For the text-containing cell, return its midpoint in (x, y) coordinate format. 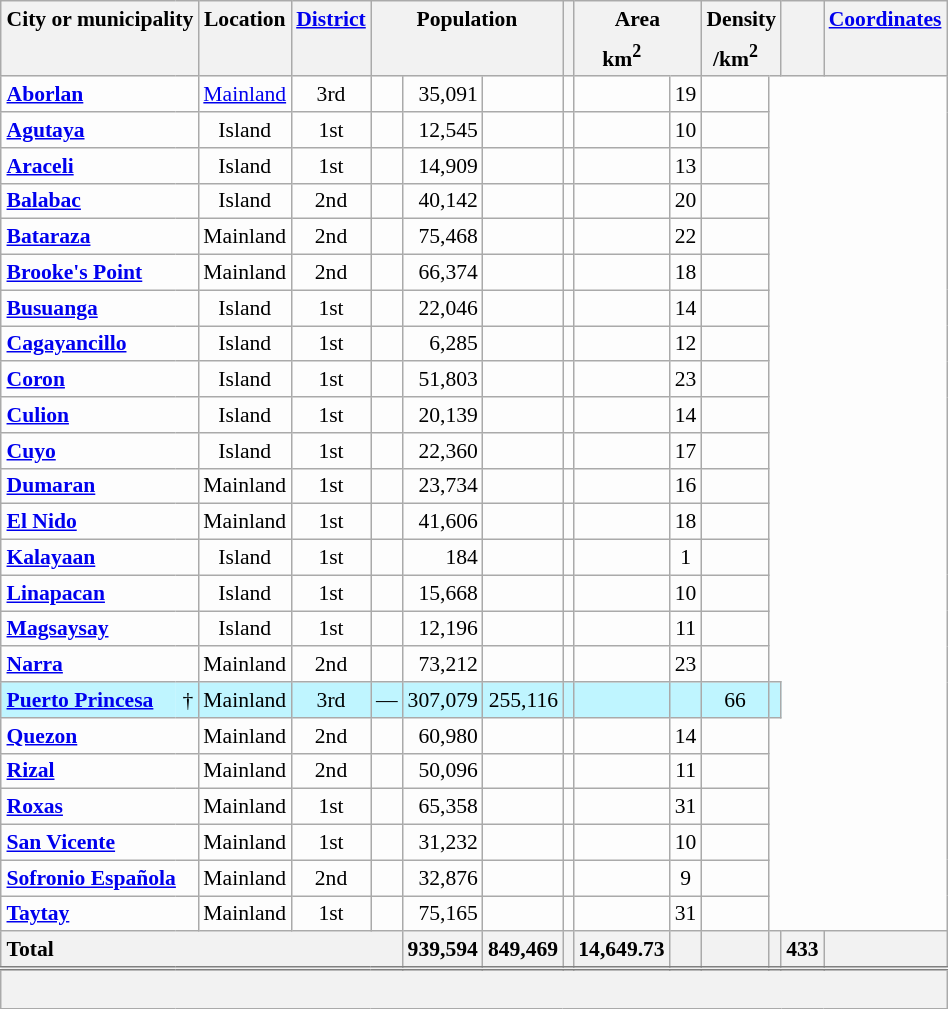
433 (802, 950)
El Nido (100, 522)
Population (467, 18)
66,374 (443, 272)
Roxas (100, 807)
Density (741, 18)
849,469 (523, 950)
15,668 (443, 593)
12 (686, 344)
9 (686, 878)
19 (686, 94)
Area (637, 18)
255,116 (523, 700)
km2 (621, 56)
City or municipality (100, 18)
Coordinates (886, 18)
Taytay (100, 914)
Quezon (100, 735)
Rizal (100, 771)
939,594 (443, 950)
Coron (100, 379)
16 (686, 486)
307,079 (443, 700)
65,358 (443, 807)
Bataraza (100, 237)
22 (686, 237)
23,734 (443, 486)
Linapacan (100, 593)
Aborlan (100, 94)
51,803 (443, 379)
Puerto Princesa (88, 700)
41,606 (443, 522)
31,232 (443, 842)
Agutaya (100, 130)
Location (244, 18)
Narra (100, 664)
50,096 (443, 771)
14,909 (443, 165)
20,139 (443, 415)
32,876 (443, 878)
14,649.73 (621, 950)
Total (202, 950)
35,091 (443, 94)
Busuanga (100, 308)
/km2 (734, 56)
Cagayancillo (100, 344)
Kalayaan (100, 557)
— (387, 700)
66 (734, 700)
Cuyo (100, 450)
Araceli (100, 165)
40,142 (443, 201)
75,468 (443, 237)
22,046 (443, 308)
22,360 (443, 450)
Brooke's Point (100, 272)
Culion (100, 415)
60,980 (443, 735)
12,196 (443, 629)
75,165 (443, 914)
73,212 (443, 664)
17 (686, 450)
† (188, 700)
6,285 (443, 344)
12,545 (443, 130)
San Vicente (100, 842)
1 (686, 557)
Dumaran (100, 486)
184 (443, 557)
Balabac (100, 201)
20 (686, 201)
13 (686, 165)
Sofronio Española (100, 878)
Magsaysay (100, 629)
District (331, 18)
